Identify which cell holds the provided text, then report its (X, Y) central coordinate. 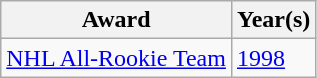
NHL All-Rookie Team (116, 58)
1998 (273, 58)
Year(s) (273, 20)
Award (116, 20)
